Find where the given text appears and provide that cell's center as [x, y] coordinate. 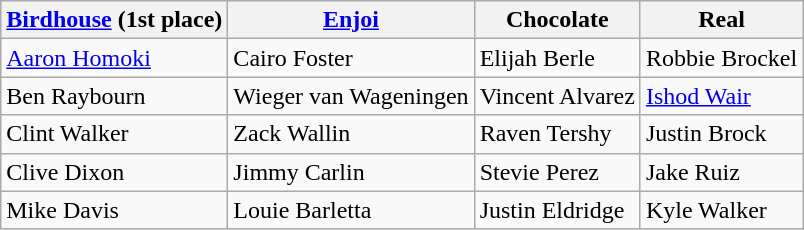
Robbie Brockel [721, 58]
Louie Barletta [351, 210]
Aaron Homoki [114, 58]
Real [721, 20]
Birdhouse (1st place) [114, 20]
Jimmy Carlin [351, 172]
Justin Brock [721, 134]
Chocolate [557, 20]
Wieger van Wageningen [351, 96]
Ishod Wair [721, 96]
Zack Wallin [351, 134]
Stevie Perez [557, 172]
Jake Ruiz [721, 172]
Justin Eldridge [557, 210]
Mike Davis [114, 210]
Clint Walker [114, 134]
Vincent Alvarez [557, 96]
Cairo Foster [351, 58]
Clive Dixon [114, 172]
Elijah Berle [557, 58]
Raven Tershy [557, 134]
Kyle Walker [721, 210]
Ben Raybourn [114, 96]
Enjoi [351, 20]
